Capture the cell that displays the provided text and extract its (x, y) central coordinate. 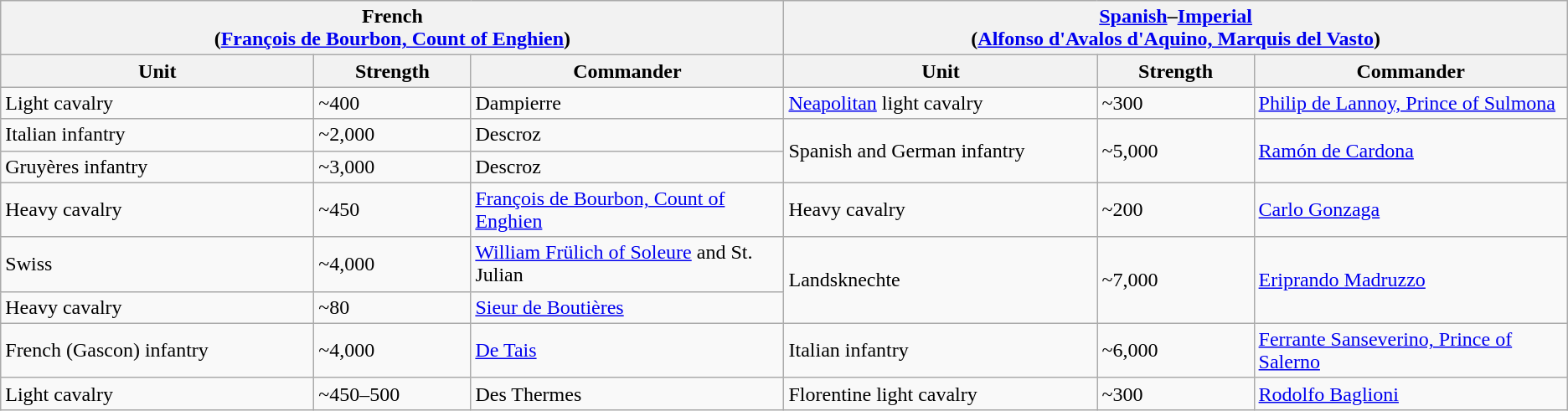
~450 (392, 209)
Florentine light cavalry (941, 393)
Neapolitan light cavalry (941, 103)
Ferrante Sanseverino, Prince of Salerno (1411, 350)
Dampierre (627, 103)
De Tais (627, 350)
Carlo Gonzaga (1411, 209)
~200 (1176, 209)
French (Gascon) infantry (157, 350)
~450–500 (392, 393)
~2,000 (392, 135)
Eriprando Madruzzo (1411, 280)
~3,000 (392, 167)
Philip de Lannoy, Prince of Sulmona (1411, 103)
William Frülich of Soleure and St. Julian (627, 265)
Rodolfo Baglioni (1411, 393)
~400 (392, 103)
Spanish–Imperial (Alfonso d'Avalos d'Aquino, Marquis del Vasto) (1176, 28)
~5,000 (1176, 151)
François de Bourbon, Count of Enghien (627, 209)
French (François de Bourbon, Count of Enghien) (392, 28)
Landsknechte (941, 280)
~6,000 (1176, 350)
Spanish and German infantry (941, 151)
Ramón de Cardona (1411, 151)
~7,000 (1176, 280)
Des Thermes (627, 393)
~80 (392, 307)
Gruyères infantry (157, 167)
Sieur de Boutières (627, 307)
Swiss (157, 265)
